For the text-containing cell, return its midpoint in (X, Y) coordinate format. 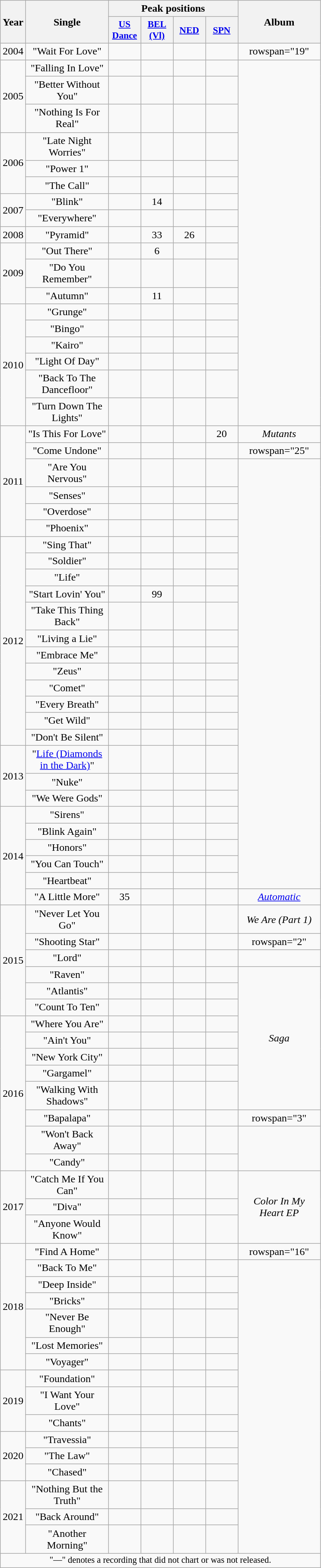
"Wait For Love" (67, 51)
2013 (13, 776)
"Autumn" (67, 296)
"Grunge" (67, 312)
"Atlantis" (67, 991)
"Anyone Would Know" (67, 1229)
"Gargamel" (67, 1073)
"The Law" (67, 1456)
2005 (13, 96)
"Travessia" (67, 1439)
"Are You Nervous" (67, 473)
2009 (13, 273)
"Overdose" (67, 511)
"New York City" (67, 1057)
"Sirens" (67, 814)
"Every Breath" (67, 704)
"Zeus" (67, 671)
11 (157, 296)
6 (157, 251)
26 (189, 235)
"Bapalapa" (67, 1118)
2014 (13, 856)
"Everywhere" (67, 218)
"Ain't You" (67, 1040)
"Nothing Is For Real" (67, 118)
"Phoenix" (67, 528)
"Kairo" (67, 345)
20 (222, 434)
"Sing That" (67, 544)
"Better Without You" (67, 90)
"Embrace Me" (67, 655)
Single (67, 22)
"Nothing But the Truth" (67, 1495)
"Nuke" (67, 782)
2008 (13, 235)
"Candy" (67, 1162)
"Chased" (67, 1472)
33 (157, 235)
"Bingo" (67, 329)
2017 (13, 1207)
"Lord" (67, 958)
"Count To Ten" (67, 1007)
"Pyramid" (67, 235)
2015 (13, 961)
2011 (13, 481)
"—" denotes a recording that did not chart or was not released. (161, 1561)
"Do You Remember" (67, 273)
"We Were Gods" (67, 798)
Year (13, 22)
"Shooting Star" (67, 942)
2016 (13, 1093)
Album (279, 22)
"Power 1" (67, 169)
"Life (Diamonds in the Dark)" (67, 759)
"Bricks" (67, 1301)
"Back Around" (67, 1517)
"Foundation" (67, 1378)
Automatic (279, 897)
"Heartbeat" (67, 881)
"Get Wild" (67, 721)
"Diva" (67, 1207)
"Back To The Dancefloor" (67, 384)
"Out There" (67, 251)
"Back To Me" (67, 1268)
Color In My Heart EP (279, 1207)
"Soldier" (67, 561)
"Falling In Love" (67, 68)
2004 (13, 51)
SPN (222, 30)
"Where You Are" (67, 1024)
2018 (13, 1306)
rowspan="19" (279, 51)
"Blink Again" (67, 831)
"Comet" (67, 688)
"Is This For Love" (67, 434)
"Won't Back Away" (67, 1140)
2010 (13, 365)
"Don't Be Silent" (67, 737)
"Voyager" (67, 1362)
2012 (13, 641)
NED (189, 30)
2007 (13, 210)
rowspan="2" (279, 942)
"Living a Lie" (67, 639)
"Honors" (67, 848)
"Never Let You Go" (67, 919)
"Blink" (67, 201)
"Chants" (67, 1423)
"Light Of Day" (67, 361)
"Another Morning" (67, 1539)
"Raven" (67, 974)
"I Want Your Love" (67, 1401)
99 (157, 594)
"Find A Home" (67, 1252)
Peak positions (173, 9)
14 (157, 201)
rowspan="25" (279, 450)
"Late Night Worries" (67, 146)
"Catch Me If You Can" (67, 1185)
"Senses" (67, 495)
Saga (279, 1038)
"Come Undone" (67, 450)
"Deep Inside" (67, 1284)
rowspan="16" (279, 1252)
"You Can Touch" (67, 864)
BEL (Vl) (157, 30)
"Lost Memories" (67, 1345)
2019 (13, 1401)
2006 (13, 163)
"Never Be Enough" (67, 1323)
US Dance (124, 30)
2021 (13, 1517)
"Start Lovin' You" (67, 594)
"Turn Down The Lights" (67, 412)
Mutants (279, 434)
35 (124, 897)
"Walking With Shadows" (67, 1095)
"Life" (67, 578)
We Are (Part 1) (279, 919)
"A Little More" (67, 897)
2020 (13, 1456)
"Take This Thing Back" (67, 616)
rowspan="3" (279, 1118)
"The Call" (67, 185)
